Return the (x, y) coordinate for the center point of the cell that contains the specified text.  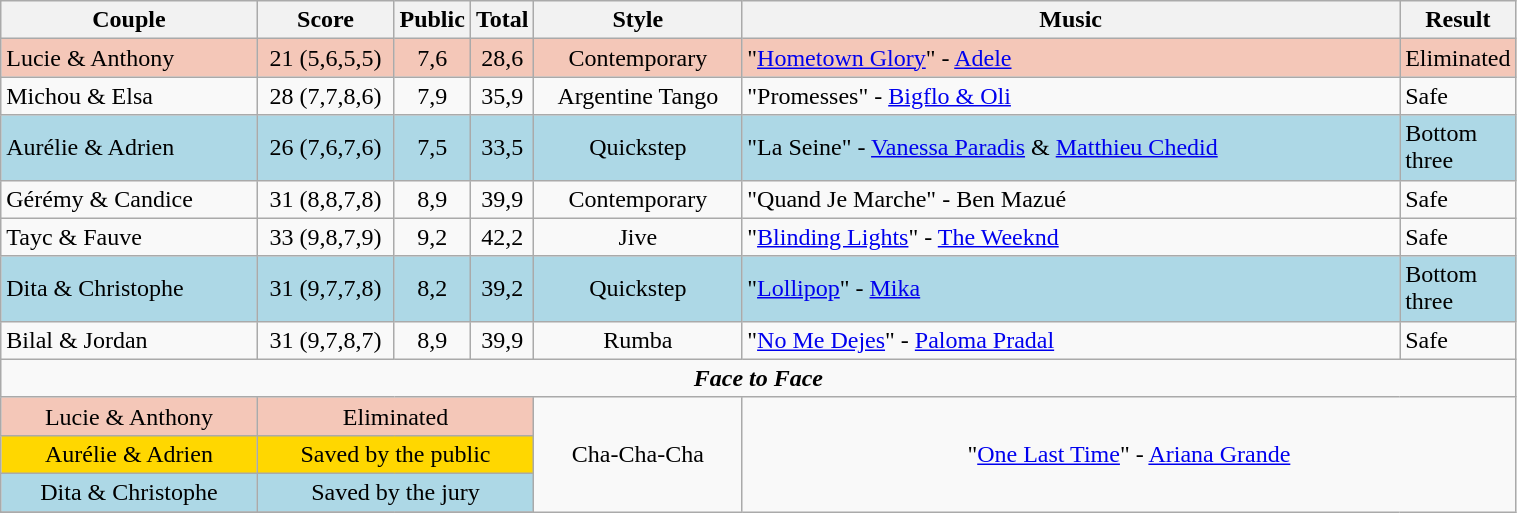
Score (326, 20)
"Promesses" - Bigflo & Oli (1071, 96)
7,6 (432, 58)
"Quand Je Marche" - Ben Mazué (1071, 199)
Result (1458, 20)
Public (432, 20)
Music (1071, 20)
21 (5,6,5,5) (326, 58)
Total (502, 20)
"Lollipop" - Mika (1071, 288)
"La Seine" - Vanessa Paradis & Matthieu Chedid (1071, 148)
31 (9,7,7,8) (326, 288)
Style (638, 20)
9,2 (432, 237)
Saved by the jury (396, 492)
Rumba (638, 340)
Face to Face (758, 378)
"Blinding Lights" - The Weeknd (1071, 237)
39,2 (502, 288)
33,5 (502, 148)
"One Last Time" - Ariana Grande (1129, 454)
Tayc & Fauve (129, 237)
Saved by the public (396, 454)
"Hometown Glory" - Adele (1071, 58)
Argentine Tango (638, 96)
Cha-Cha-Cha (638, 454)
"No Me Dejes" - Paloma Pradal (1071, 340)
35,9 (502, 96)
Jive (638, 237)
Michou & Elsa (129, 96)
31 (8,8,7,8) (326, 199)
28,6 (502, 58)
8,2 (432, 288)
33 (9,8,7,9) (326, 237)
42,2 (502, 237)
Bilal & Jordan (129, 340)
7,9 (432, 96)
28 (7,7,8,6) (326, 96)
Couple (129, 20)
26 (7,6,7,6) (326, 148)
31 (9,7,8,7) (326, 340)
7,5 (432, 148)
Gérémy & Candice (129, 199)
